Detect which cell encompasses the target text, then output its [X, Y] center coordinate. 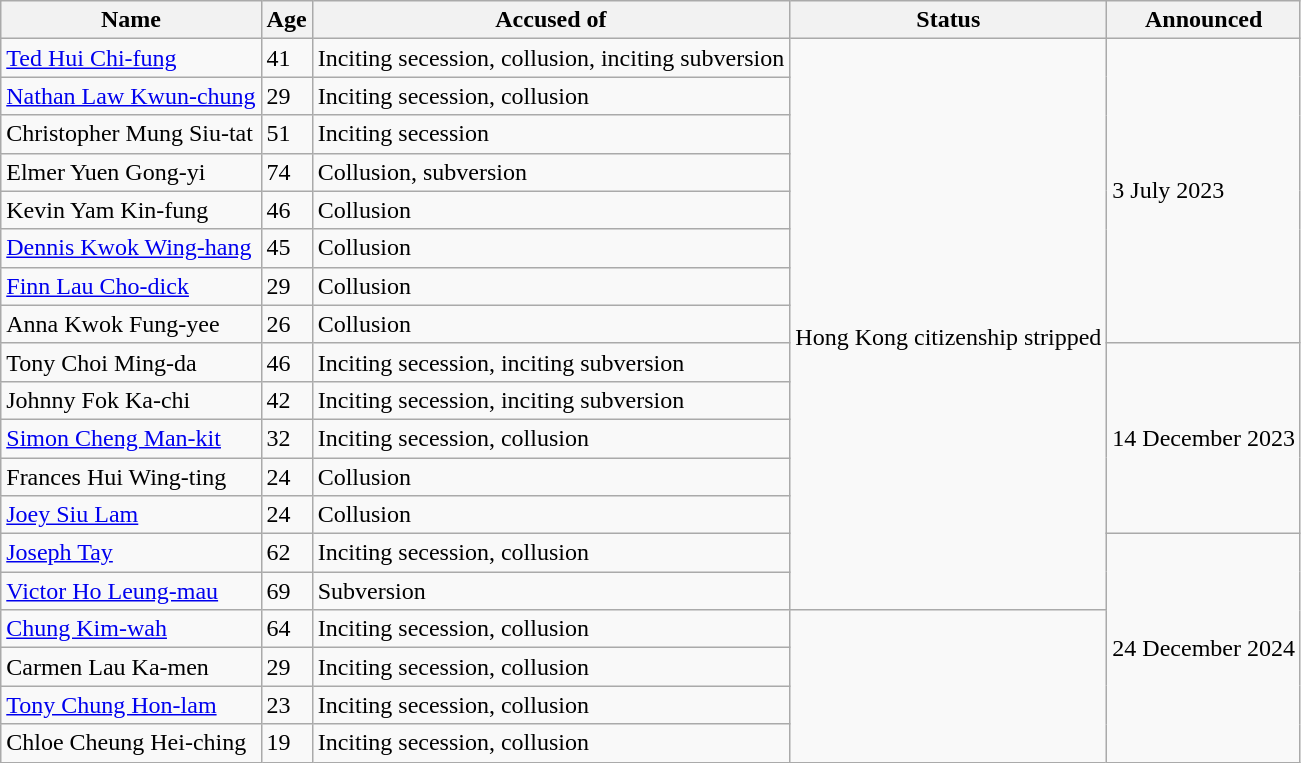
Name [131, 20]
Tony Chung Hon-lam [131, 705]
62 [286, 553]
Chloe Cheung Hei-ching [131, 743]
Joey Siu Lam [131, 515]
26 [286, 324]
23 [286, 705]
69 [286, 591]
Status [948, 20]
Anna Kwok Fung-yee [131, 324]
Victor Ho Leung-mau [131, 591]
64 [286, 629]
32 [286, 438]
42 [286, 400]
3 July 2023 [1204, 191]
Dennis Kwok Wing-hang [131, 248]
Accused of [551, 20]
Carmen Lau Ka-men [131, 667]
Finn Lau Cho-dick [131, 286]
51 [286, 134]
Johnny Fok Ka-chi [131, 400]
Hong Kong citizenship stripped [948, 324]
Elmer Yuen Gong-yi [131, 172]
Nathan Law Kwun-chung [131, 96]
Inciting secession, collusion, inciting subversion [551, 58]
24 December 2024 [1204, 648]
Joseph Tay [131, 553]
74 [286, 172]
41 [286, 58]
19 [286, 743]
Kevin Yam Kin-fung [131, 210]
Age [286, 20]
Collusion, subversion [551, 172]
Simon Cheng Man-kit [131, 438]
Tony Choi Ming-da [131, 362]
Inciting secession [551, 134]
Ted Hui Chi-fung [131, 58]
Frances Hui Wing-ting [131, 477]
Christopher Mung Siu-tat [131, 134]
Subversion [551, 591]
Chung Kim-wah [131, 629]
Announced [1204, 20]
14 December 2023 [1204, 438]
45 [286, 248]
